Provide the [X, Y] coordinate of the cell's center where the given text is located.  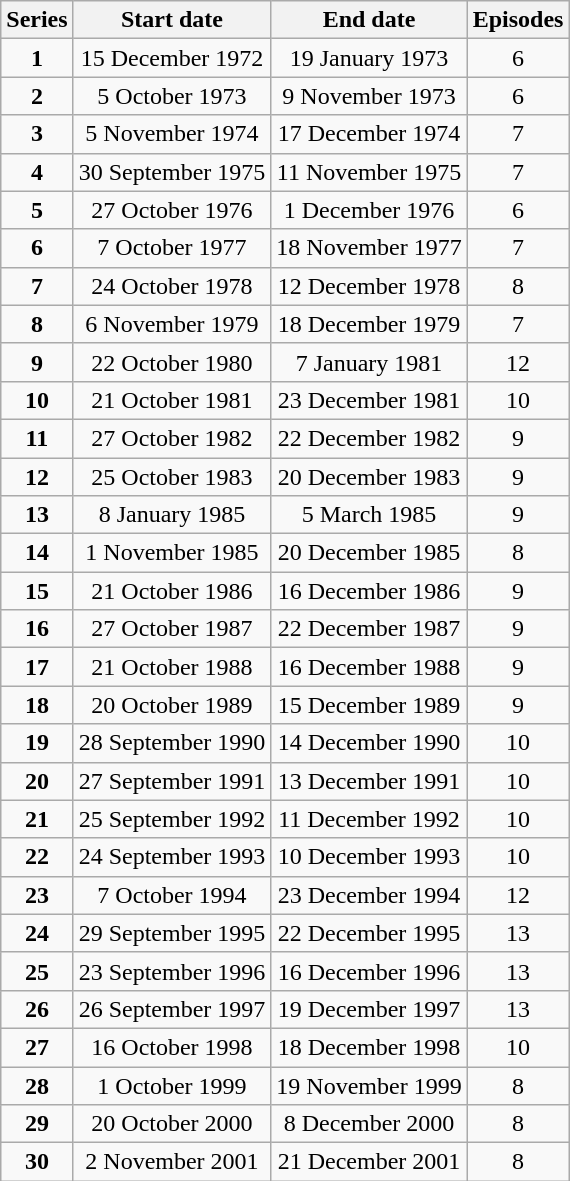
18 [37, 705]
21 December 2001 [369, 1162]
16 December 1986 [369, 591]
21 October 1988 [172, 667]
30 September 1975 [172, 172]
5 March 1985 [369, 515]
26 September 1997 [172, 1009]
22 December 1982 [369, 438]
17 [37, 667]
26 [37, 1009]
7 October 1994 [172, 895]
18 December 1998 [369, 1047]
1 November 1985 [172, 553]
28 [37, 1085]
20 December 1985 [369, 553]
24 September 1993 [172, 857]
8 December 2000 [369, 1124]
4 [37, 172]
23 [37, 895]
21 [37, 819]
16 December 1996 [369, 971]
23 December 1981 [369, 400]
2 November 2001 [172, 1162]
1 December 1976 [369, 210]
27 October 1987 [172, 629]
30 [37, 1162]
25 September 1992 [172, 819]
12 December 1978 [369, 286]
15 [37, 591]
22 October 1980 [172, 362]
25 October 1983 [172, 477]
19 November 1999 [369, 1085]
19 [37, 743]
19 December 1997 [369, 1009]
6 November 1979 [172, 324]
3 [37, 134]
23 December 1994 [369, 895]
25 [37, 971]
5 [37, 210]
Series [37, 20]
20 December 1983 [369, 477]
29 [37, 1124]
End date [369, 20]
5 October 1973 [172, 96]
20 [37, 781]
16 [37, 629]
20 October 1989 [172, 705]
27 October 1976 [172, 210]
9 November 1973 [369, 96]
23 September 1996 [172, 971]
22 [37, 857]
5 November 1974 [172, 134]
17 December 1974 [369, 134]
1 October 1999 [172, 1085]
20 October 2000 [172, 1124]
11 December 1992 [369, 819]
2 [37, 96]
13 December 1991 [369, 781]
19 January 1973 [369, 58]
21 October 1986 [172, 591]
16 October 1998 [172, 1047]
29 September 1995 [172, 933]
27 September 1991 [172, 781]
24 [37, 933]
Episodes [518, 20]
24 October 1978 [172, 286]
15 December 1989 [369, 705]
7 October 1977 [172, 248]
1 [37, 58]
8 January 1985 [172, 515]
14 December 1990 [369, 743]
28 September 1990 [172, 743]
22 December 1987 [369, 629]
10 December 1993 [369, 857]
Start date [172, 20]
7 January 1981 [369, 362]
18 December 1979 [369, 324]
18 November 1977 [369, 248]
11 [37, 438]
16 December 1988 [369, 667]
11 November 1975 [369, 172]
22 December 1995 [369, 933]
15 December 1972 [172, 58]
27 [37, 1047]
14 [37, 553]
27 October 1982 [172, 438]
21 October 1981 [172, 400]
